Detect which cell encompasses the target text, then output its [x, y] center coordinate. 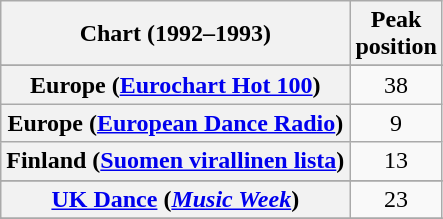
Europe (Eurochart Hot 100) [176, 85]
Finland (Suomen virallinen lista) [176, 161]
23 [396, 199]
38 [396, 85]
Europe (European Dance Radio) [176, 123]
9 [396, 123]
Peakposition [396, 34]
13 [396, 161]
UK Dance (Music Week) [176, 199]
Chart (1992–1993) [176, 34]
